For the text-containing cell, return its midpoint in [x, y] coordinate format. 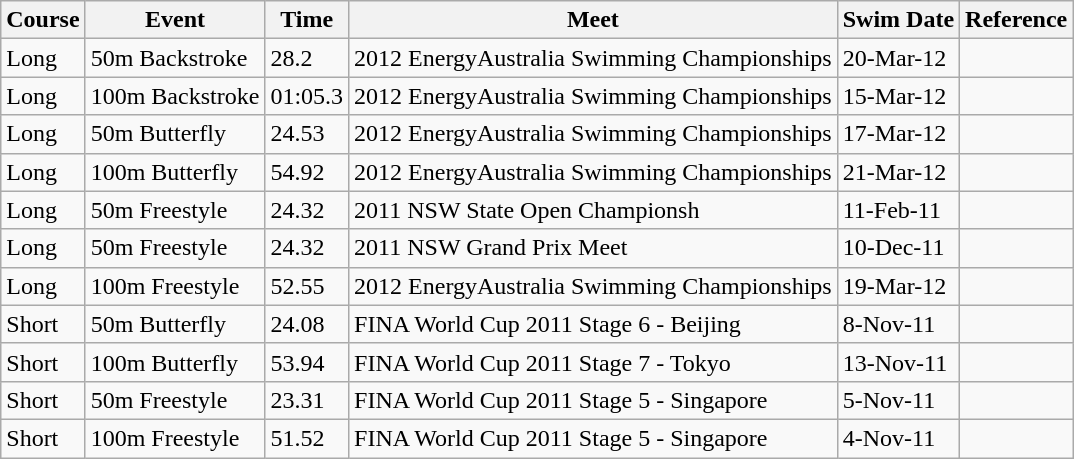
19-Mar-12 [898, 286]
23.31 [307, 400]
17-Mar-12 [898, 134]
100m Backstroke [175, 96]
Event [175, 20]
Time [307, 20]
15-Mar-12 [898, 96]
50m Backstroke [175, 58]
28.2 [307, 58]
01:05.3 [307, 96]
FINA World Cup 2011 Stage 7 - Tokyo [594, 362]
Meet [594, 20]
8-Nov-11 [898, 324]
54.92 [307, 172]
51.52 [307, 438]
10-Dec-11 [898, 248]
21-Mar-12 [898, 172]
Reference [1016, 20]
24.53 [307, 134]
2011 NSW State Open Championsh [594, 210]
53.94 [307, 362]
13-Nov-11 [898, 362]
11-Feb-11 [898, 210]
5-Nov-11 [898, 400]
Swim Date [898, 20]
2011 NSW Grand Prix Meet [594, 248]
20-Mar-12 [898, 58]
4-Nov-11 [898, 438]
52.55 [307, 286]
FINA World Cup 2011 Stage 6 - Beijing [594, 324]
24.08 [307, 324]
Course [43, 20]
